Locate the cell with the specified text and output its [x, y] center coordinate. 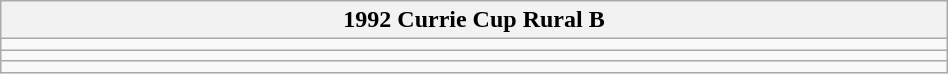
1992 Currie Cup Rural B [474, 20]
